Extract the [X, Y] coordinate from the center of the cell holding the provided text.  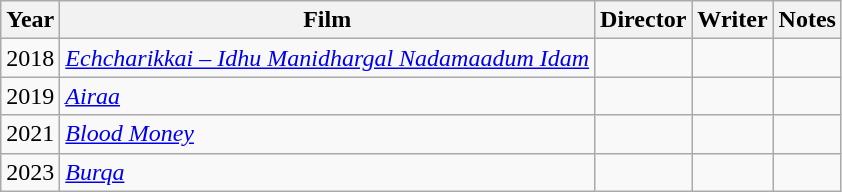
2023 [30, 172]
2018 [30, 58]
Film [328, 20]
2021 [30, 134]
Burqa [328, 172]
2019 [30, 96]
Writer [732, 20]
Airaa [328, 96]
Blood Money [328, 134]
Echcharikkai – Idhu Manidhargal Nadamaadum Idam [328, 58]
Director [644, 20]
Year [30, 20]
Notes [807, 20]
